Scan for the cell matching the given text and deliver its (x, y) coordinate at center. 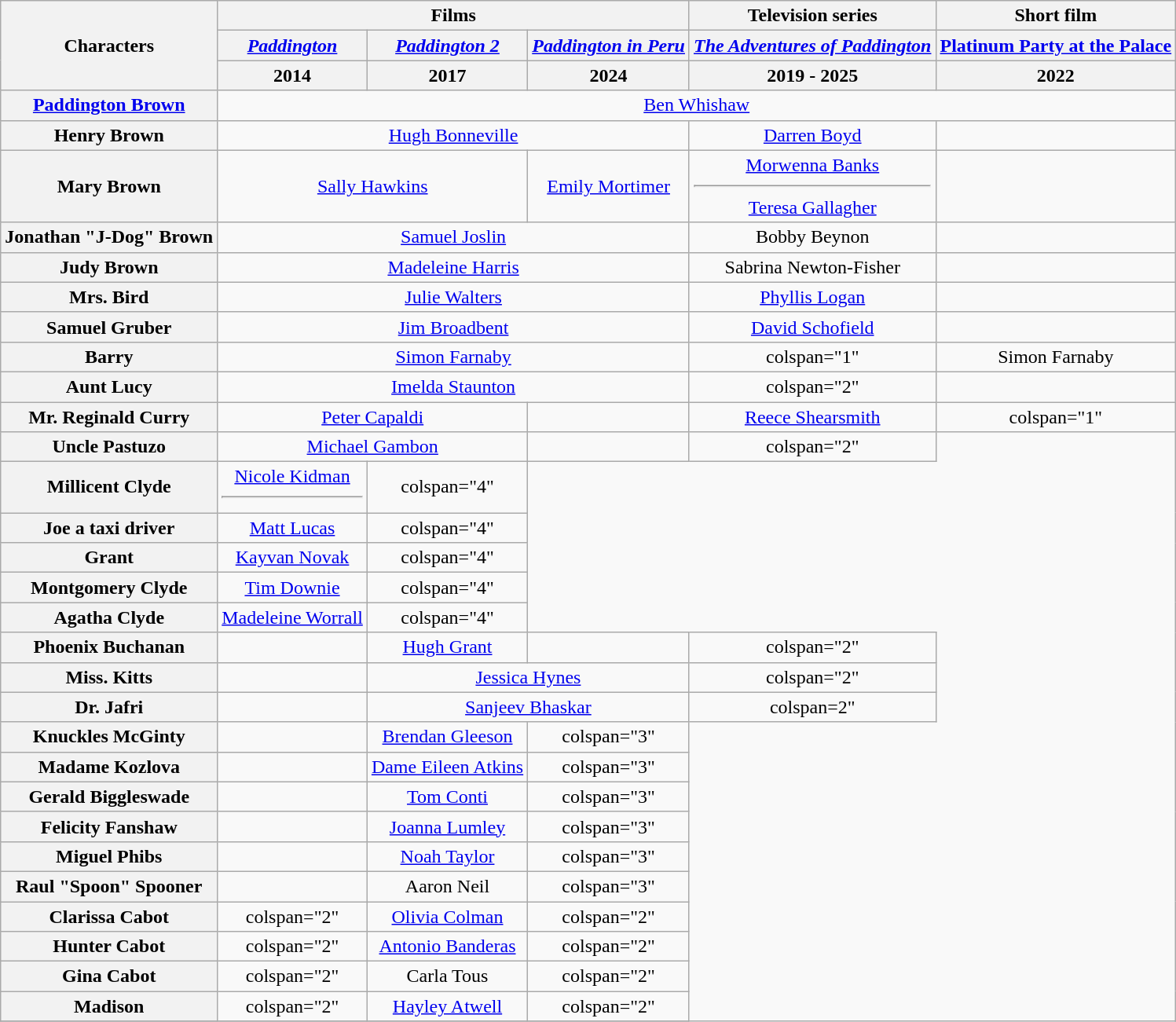
Tom Conti (447, 797)
Michael Gambon (372, 447)
Hayley Atwell (447, 1006)
Noah Taylor (447, 856)
Aunt Lucy (109, 386)
Hugh Grant (447, 647)
2017 (447, 75)
Phyllis Logan (812, 297)
Joe a taxi driver (109, 528)
Gerald Biggleswade (109, 797)
2024 (609, 75)
Montgomery Clyde (109, 588)
Paddington in Peru (609, 46)
Morwenna BanksTeresa Gallagher (812, 186)
Kayvan Novak (292, 558)
Uncle Pastuzo (109, 447)
Barry (109, 357)
Tim Downie (292, 588)
colspan=2" (812, 707)
The Adventures of Paddington (812, 46)
Jessica Hynes (528, 677)
Nicole Kidman (292, 487)
Characters (109, 46)
Samuel Gruber (109, 327)
Jonathan "J-Dog" Brown (109, 237)
Emily Mortimer (609, 186)
Reece Shearsmith (812, 417)
Paddington Brown (109, 105)
Miss. Kitts (109, 677)
Phoenix Buchanan (109, 647)
Henry Brown (109, 135)
Brendan Gleeson (447, 737)
Madeleine Harris (454, 267)
Antonio Banderas (447, 947)
Ben Whishaw (697, 105)
Hunter Cabot (109, 947)
2019 - 2025 (812, 75)
Joanna Lumley (447, 826)
Julie Walters (454, 297)
2014 (292, 75)
Short film (1056, 16)
Raul "Spoon" Spooner (109, 886)
Madison (109, 1006)
Television series (812, 16)
Sally Hawkins (372, 186)
Olivia Colman (447, 917)
Peter Capaldi (372, 417)
Madame Kozlova (109, 767)
Carla Tous (447, 976)
Jim Broadbent (454, 327)
Madeleine Worrall (292, 617)
Dr. Jafri (109, 707)
Millicent Clyde (109, 487)
Felicity Fanshaw (109, 826)
Mrs. Bird (109, 297)
Paddington (292, 46)
Samuel Joslin (454, 237)
Miguel Phibs (109, 856)
Judy Brown (109, 267)
Paddington 2 (447, 46)
2022 (1056, 75)
Clarissa Cabot (109, 917)
Platinum Party at the Palace (1056, 46)
Agatha Clyde (109, 617)
Dame Eileen Atkins (447, 767)
Sabrina Newton-Fisher (812, 267)
Mary Brown (109, 186)
Grant (109, 558)
Gina Cabot (109, 976)
Mr. Reginald Curry (109, 417)
Darren Boyd (812, 135)
Imelda Staunton (454, 386)
Hugh Bonneville (454, 135)
Films (454, 16)
David Schofield (812, 327)
Sanjeev Bhaskar (528, 707)
Matt Lucas (292, 528)
Knuckles McGinty (109, 737)
Bobby Beynon (812, 237)
Aaron Neil (447, 886)
